Detect which cell encompasses the target text, then output its [X, Y] center coordinate. 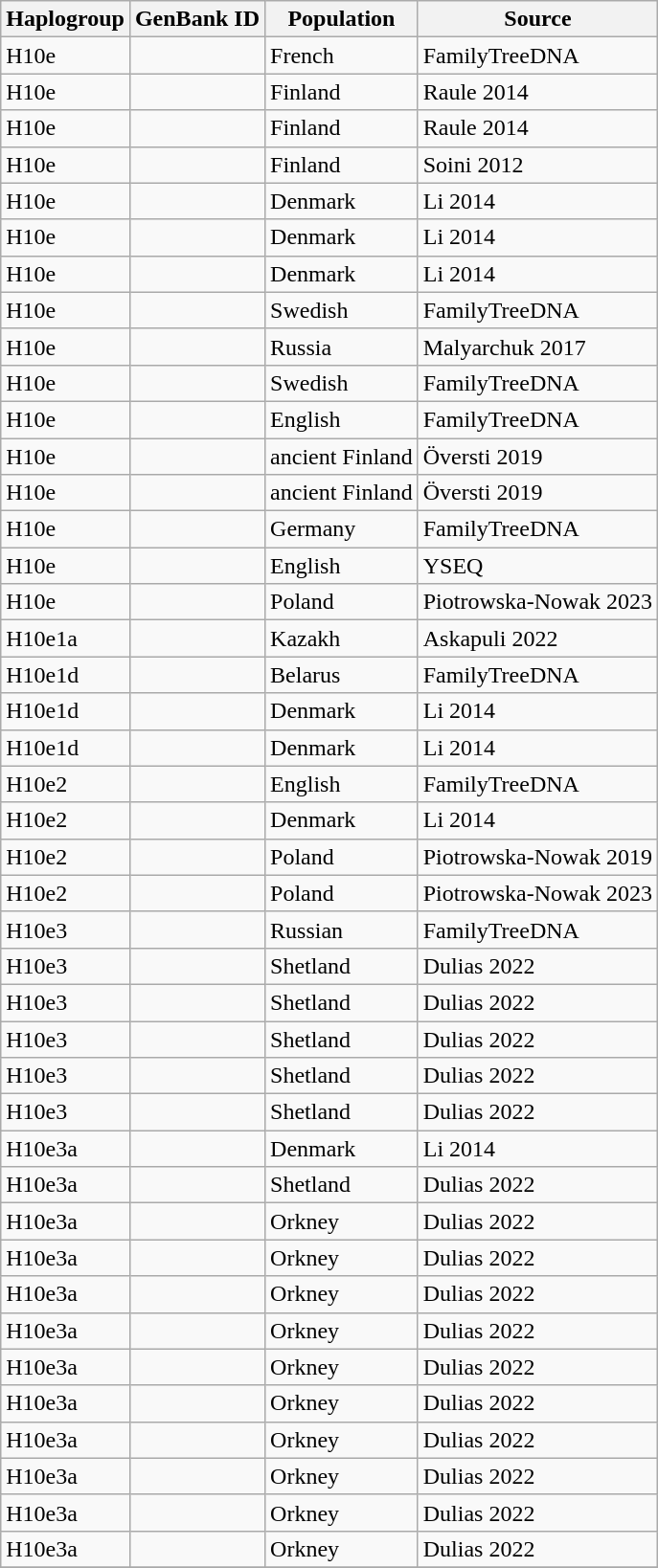
Askapuli 2022 [537, 638]
Population [342, 19]
Malyarchuk 2017 [537, 347]
Germany [342, 529]
Russia [342, 347]
Haplogroup [65, 19]
Soini 2012 [537, 165]
GenBank ID [197, 19]
Russian [342, 930]
French [342, 56]
YSEQ [537, 566]
Belarus [342, 675]
Kazakh [342, 638]
Piotrowska-Nowak 2019 [537, 857]
H10e1a [65, 638]
Source [537, 19]
